Provide the [X, Y] coordinate of the cell's center where the given text is located.  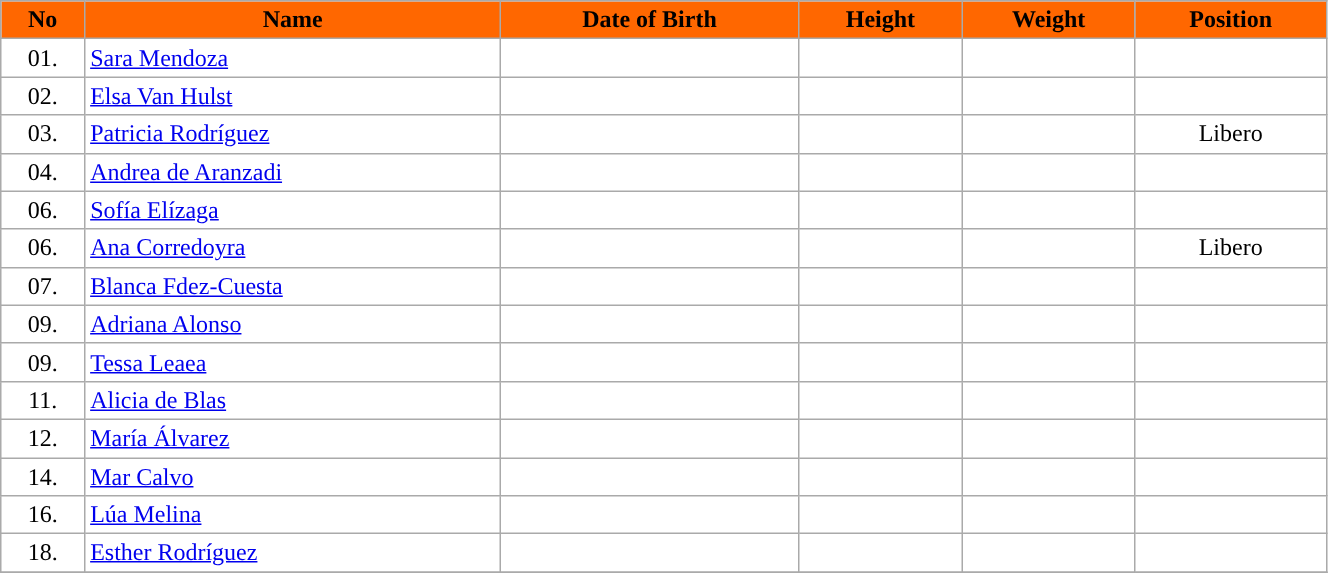
Esther Rodríguez [293, 553]
Sara Mendoza [293, 58]
Tessa Leaea [293, 362]
No [43, 20]
02. [43, 96]
Height [880, 20]
Adriana Alonso [293, 324]
Mar Calvo [293, 477]
01. [43, 58]
Sofía Elízaga [293, 210]
Blanca Fdez-Cuesta [293, 286]
Weight [1048, 20]
Name [293, 20]
Alicia de Blas [293, 400]
07. [43, 286]
Ana Corredoyra [293, 248]
12. [43, 438]
16. [43, 515]
Lúa Melina [293, 515]
14. [43, 477]
11. [43, 400]
Date of Birth [650, 20]
Position [1231, 20]
03. [43, 134]
Elsa Van Hulst [293, 96]
04. [43, 172]
María Álvarez [293, 438]
18. [43, 553]
Patricia Rodríguez [293, 134]
Andrea de Aranzadi [293, 172]
